Search for the cell housing the specified text and yield its [x, y] center coordinate. 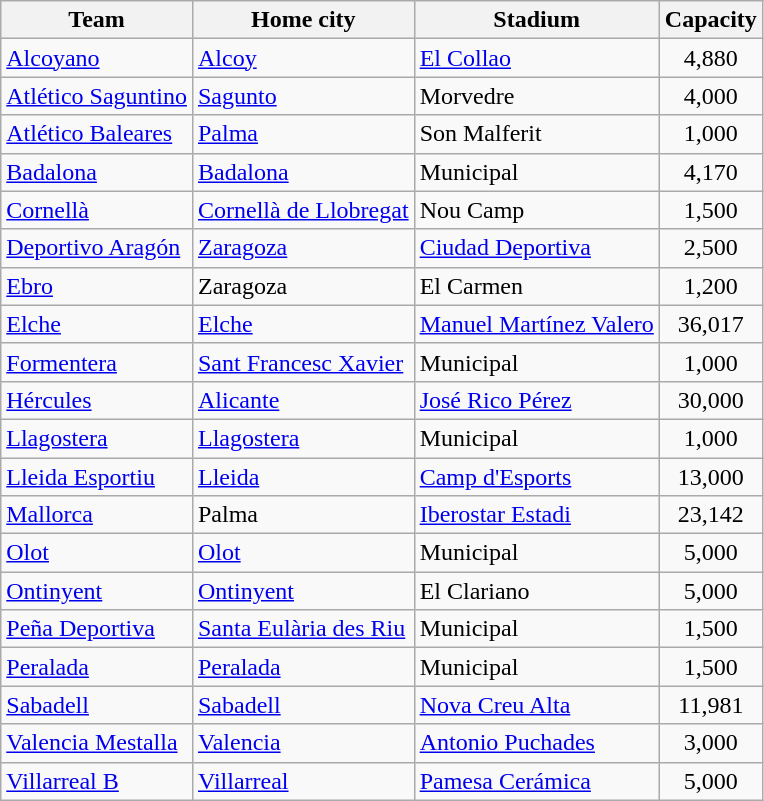
Iberostar Estadi [536, 515]
El Clariano [536, 591]
2,500 [710, 248]
Atlético Saguntino [97, 96]
Camp d'Esports [536, 477]
Valencia Mestalla [97, 743]
4,000 [710, 96]
El Collao [536, 58]
Sant Francesc Xavier [303, 362]
Alcoyano [97, 58]
El Carmen [536, 286]
Ebro [97, 286]
Villarreal [303, 781]
Stadium [536, 20]
Alcoy [303, 58]
4,880 [710, 58]
Hércules [97, 400]
Lleida Esportiu [97, 477]
Home city [303, 20]
Capacity [710, 20]
23,142 [710, 515]
Cornellà de Llobregat [303, 210]
Deportivo Aragón [97, 248]
Alicante [303, 400]
Santa Eulària des Riu [303, 629]
36,017 [710, 324]
Morvedre [536, 96]
Sagunto [303, 96]
4,170 [710, 172]
Formentera [97, 362]
11,981 [710, 705]
Son Malferit [536, 134]
3,000 [710, 743]
Team [97, 20]
Villarreal B [97, 781]
Lleida [303, 477]
30,000 [710, 400]
Peña Deportiva [97, 629]
1,200 [710, 286]
Manuel Martínez Valero [536, 324]
Atlético Baleares [97, 134]
Mallorca [97, 515]
Nou Camp [536, 210]
Nova Creu Alta [536, 705]
Ciudad Deportiva [536, 248]
Valencia [303, 743]
Antonio Puchades [536, 743]
Cornellà [97, 210]
José Rico Pérez [536, 400]
Pamesa Cerámica [536, 781]
13,000 [710, 477]
